Search for the cell housing the specified text and yield its (x, y) center coordinate. 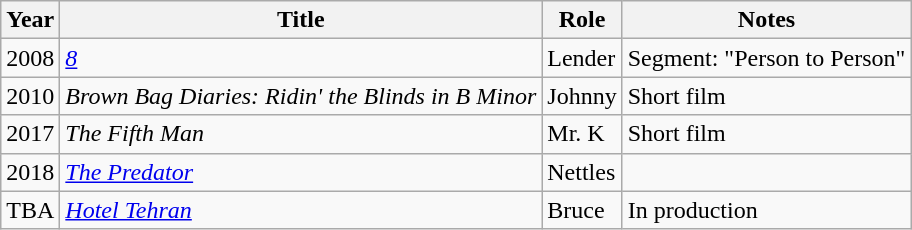
Segment: "Person to Person" (766, 58)
Hotel Tehran (301, 210)
In production (766, 210)
2017 (30, 134)
2008 (30, 58)
Johnny (582, 96)
Year (30, 20)
Notes (766, 20)
Title (301, 20)
The Fifth Man (301, 134)
8 (301, 58)
2018 (30, 172)
Brown Bag Diaries: Ridin' the Blinds in B Minor (301, 96)
TBA (30, 210)
Lender (582, 58)
Bruce (582, 210)
Mr. K (582, 134)
The Predator (301, 172)
Nettles (582, 172)
Role (582, 20)
2010 (30, 96)
